Scan for the cell matching the given text and deliver its (X, Y) coordinate at center. 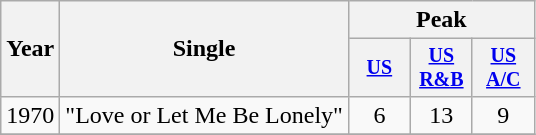
Year (30, 49)
13 (441, 115)
"Love or Let Me Be Lonely" (204, 115)
USA/C (503, 68)
USR&B (441, 68)
6 (379, 115)
US (379, 68)
1970 (30, 115)
9 (503, 115)
Single (204, 49)
Peak (441, 20)
